Pinpoint the cell where the given text exists, returning its (X, Y) midpoint coordinate. 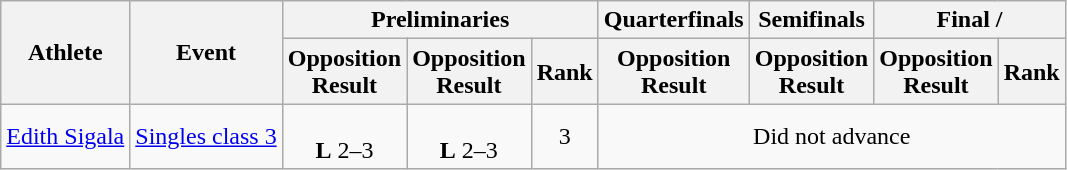
Preliminaries (440, 20)
Final / (970, 20)
Singles class 3 (206, 136)
Athlete (66, 52)
Event (206, 52)
Edith Sigala (66, 136)
Did not advance (832, 136)
Semifinals (811, 20)
3 (564, 136)
Quarterfinals (674, 20)
